Pinpoint the cell where the given text exists, returning its (x, y) midpoint coordinate. 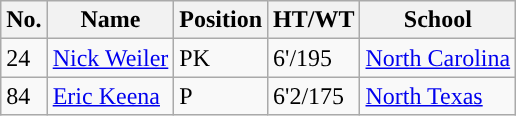
Eric Keena (110, 96)
24 (24, 58)
HT/WT (314, 20)
North Texas (438, 96)
School (438, 20)
6'/195 (314, 58)
Nick Weiler (110, 58)
PK (221, 58)
Position (221, 20)
P (221, 96)
Name (110, 20)
North Carolina (438, 58)
No. (24, 20)
84 (24, 96)
6'2/175 (314, 96)
